Pinpoint the cell where the given text exists, returning its (x, y) midpoint coordinate. 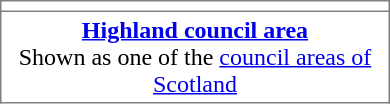
Highland council area Shown as one of the council areas of Scotland (195, 57)
